Extract the (x, y) coordinate from the center of the cell holding the provided text.  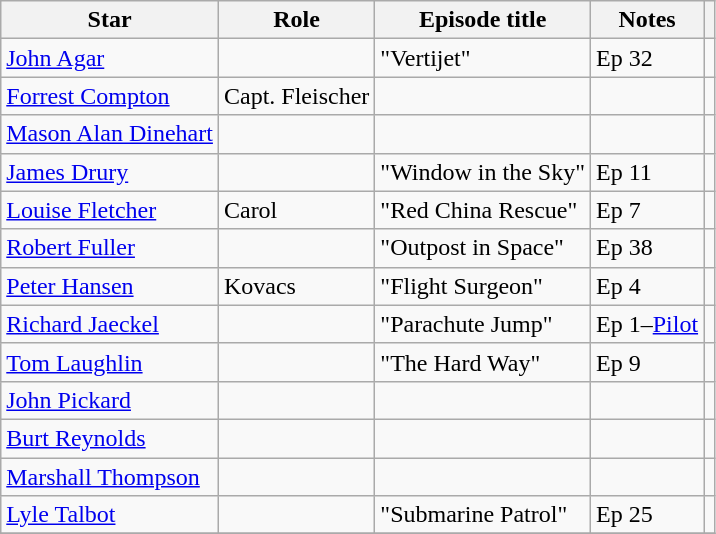
Kovacs (296, 286)
Ep 7 (648, 210)
Forrest Compton (110, 96)
Lyle Talbot (110, 515)
Ep 11 (648, 172)
Peter Hansen (110, 286)
"Outpost in Space" (483, 248)
Notes (648, 20)
Robert Fuller (110, 248)
Episode title (483, 20)
"The Hard Way" (483, 362)
Richard Jaeckel (110, 324)
John Agar (110, 58)
Ep 38 (648, 248)
Burt Reynolds (110, 438)
Role (296, 20)
Capt. Fleischer (296, 96)
Ep 32 (648, 58)
Carol (296, 210)
"Window in the Sky" (483, 172)
Tom Laughlin (110, 362)
John Pickard (110, 400)
"Submarine Patrol" (483, 515)
Ep 4 (648, 286)
Louise Fletcher (110, 210)
Marshall Thompson (110, 477)
James Drury (110, 172)
"Flight Surgeon" (483, 286)
"Parachute Jump" (483, 324)
Ep 1–Pilot (648, 324)
"Vertijet" (483, 58)
Mason Alan Dinehart (110, 134)
Star (110, 20)
"Red China Rescue" (483, 210)
Ep 25 (648, 515)
Ep 9 (648, 362)
